Locate the cell with the specified text and output its (X, Y) center coordinate. 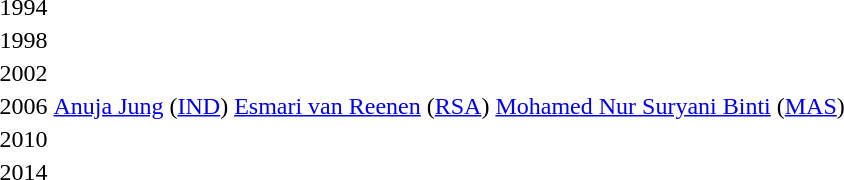
Anuja Jung (IND) (141, 106)
Esmari van Reenen (RSA) (362, 106)
